Return [X, Y] of the center of cell containing provided text 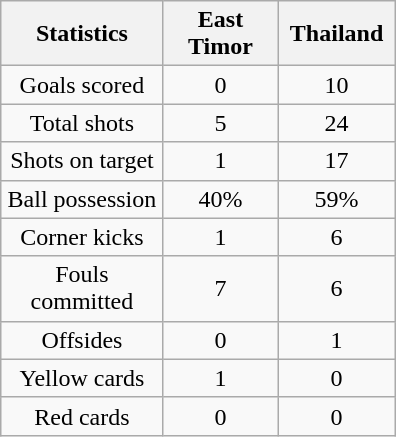
17 [337, 161]
Red cards [82, 416]
Corner kicks [82, 237]
Yellow cards [82, 378]
24 [337, 123]
Shots on target [82, 161]
7 [220, 288]
10 [337, 85]
Thailand [337, 34]
East Timor [220, 34]
Fouls committed [82, 288]
Goals scored [82, 85]
Offsides [82, 340]
Total shots [82, 123]
5 [220, 123]
Ball possession [82, 199]
Statistics [82, 34]
40% [220, 199]
59% [337, 199]
